Scan for the cell matching the given text and deliver its [x, y] coordinate at center. 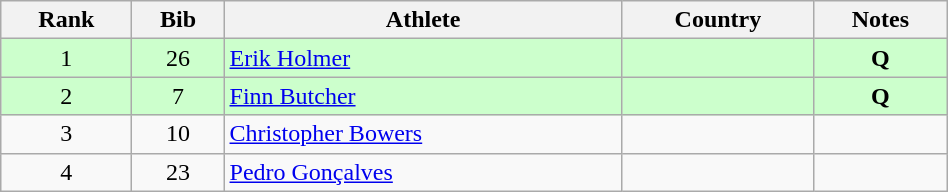
10 [178, 134]
Bib [178, 20]
Erik Holmer [423, 58]
Rank [66, 20]
26 [178, 58]
Country [718, 20]
Christopher Bowers [423, 134]
23 [178, 172]
Pedro Gonçalves [423, 172]
7 [178, 96]
Notes [880, 20]
2 [66, 96]
3 [66, 134]
Athlete [423, 20]
4 [66, 172]
Finn Butcher [423, 96]
1 [66, 58]
